Return (X, Y) of the center of cell containing provided text 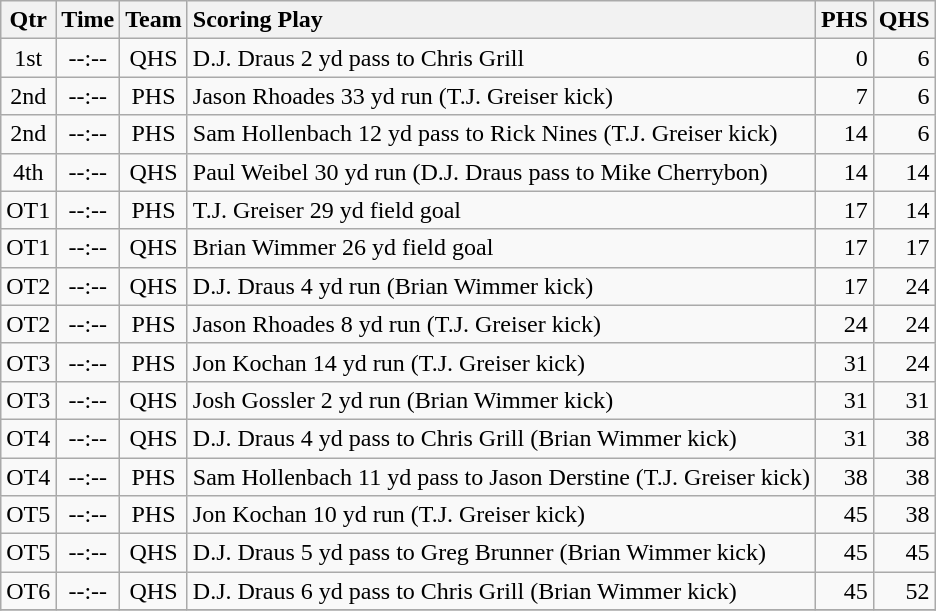
Paul Weibel 30 yd run (D.J. Draus pass to Mike Cherrybon) (501, 172)
Brian Wimmer 26 yd field goal (501, 248)
Jason Rhoades 33 yd run (T.J. Greiser kick) (501, 96)
Sam Hollenbach 12 yd pass to Rick Nines (T.J. Greiser kick) (501, 134)
4th (28, 172)
Sam Hollenbach 11 yd pass to Jason Derstine (T.J. Greiser kick) (501, 477)
Jon Kochan 10 yd run (T.J. Greiser kick) (501, 515)
7 (845, 96)
Josh Gossler 2 yd run (Brian Wimmer kick) (501, 400)
T.J. Greiser 29 yd field goal (501, 210)
D.J. Draus 5 yd pass to Greg Brunner (Brian Wimmer kick) (501, 553)
D.J. Draus 2 yd pass to Chris Grill (501, 58)
Jason Rhoades 8 yd run (T.J. Greiser kick) (501, 324)
D.J. Draus 4 yd pass to Chris Grill (Brian Wimmer kick) (501, 438)
D.J. Draus 6 yd pass to Chris Grill (Brian Wimmer kick) (501, 591)
Time (88, 20)
D.J. Draus 4 yd run (Brian Wimmer kick) (501, 286)
Team (154, 20)
Scoring Play (501, 20)
Jon Kochan 14 yd run (T.J. Greiser kick) (501, 362)
0 (845, 58)
Qtr (28, 20)
OT6 (28, 591)
1st (28, 58)
52 (904, 591)
